Provide the [X, Y] coordinate of the cell's center where the given text is located.  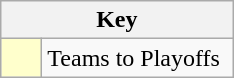
Teams to Playoffs [138, 58]
Key [117, 20]
